Pinpoint the cell where the given text exists, returning its (X, Y) midpoint coordinate. 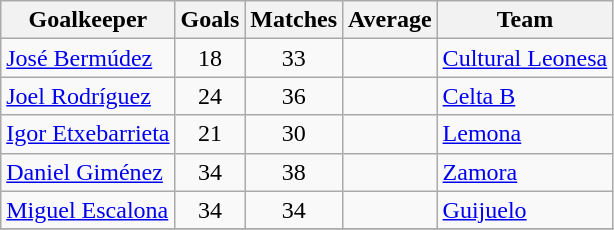
30 (294, 134)
21 (210, 134)
Goals (210, 20)
18 (210, 58)
Miguel Escalona (88, 210)
Lemona (525, 134)
Zamora (525, 172)
Igor Etxebarrieta (88, 134)
Cultural Leonesa (525, 58)
33 (294, 58)
Matches (294, 20)
José Bermúdez (88, 58)
Goalkeeper (88, 20)
Team (525, 20)
24 (210, 96)
Average (390, 20)
Guijuelo (525, 210)
36 (294, 96)
Daniel Giménez (88, 172)
38 (294, 172)
Celta B (525, 96)
Joel Rodríguez (88, 96)
